Detect which cell encompasses the target text, then output its [x, y] center coordinate. 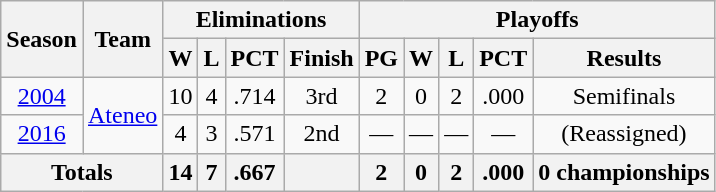
3 [212, 134]
2016 [42, 134]
0 championships [624, 172]
Results [624, 58]
Totals [82, 172]
PG [381, 58]
14 [180, 172]
(Reassigned) [624, 134]
Semifinals [624, 96]
Finish [322, 58]
10 [180, 96]
3rd [322, 96]
7 [212, 172]
.667 [254, 172]
2nd [322, 134]
Ateneo [122, 115]
.571 [254, 134]
2004 [42, 96]
.714 [254, 96]
Playoffs [537, 20]
Eliminations [261, 20]
Season [42, 39]
Team [122, 39]
